Return [X, Y] of the center of cell containing provided text 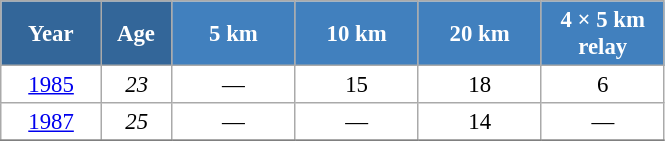
5 km [234, 34]
20 km [480, 34]
18 [480, 85]
15 [356, 85]
23 [136, 85]
6 [602, 85]
25 [136, 122]
Age [136, 34]
14 [480, 122]
10 km [356, 34]
1985 [52, 85]
4 × 5 km relay [602, 34]
Year [52, 34]
1987 [52, 122]
